Search for the cell housing the specified text and yield its (X, Y) center coordinate. 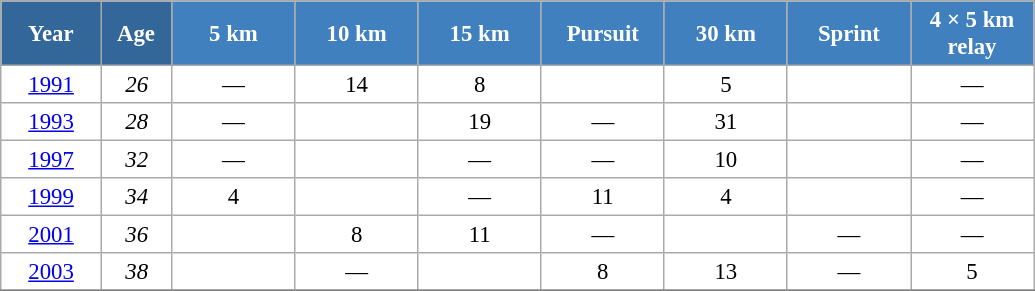
10 km (356, 34)
14 (356, 85)
Age (136, 34)
15 km (480, 34)
4 × 5 km relay (972, 34)
Pursuit (602, 34)
36 (136, 235)
5 km (234, 34)
1991 (52, 85)
Year (52, 34)
5 (726, 85)
1997 (52, 160)
2001 (52, 235)
28 (136, 122)
Sprint (848, 34)
32 (136, 160)
31 (726, 122)
10 (726, 160)
26 (136, 85)
19 (480, 122)
30 km (726, 34)
1999 (52, 197)
1993 (52, 122)
34 (136, 197)
